Pinpoint the cell where the given text exists, returning its (X, Y) midpoint coordinate. 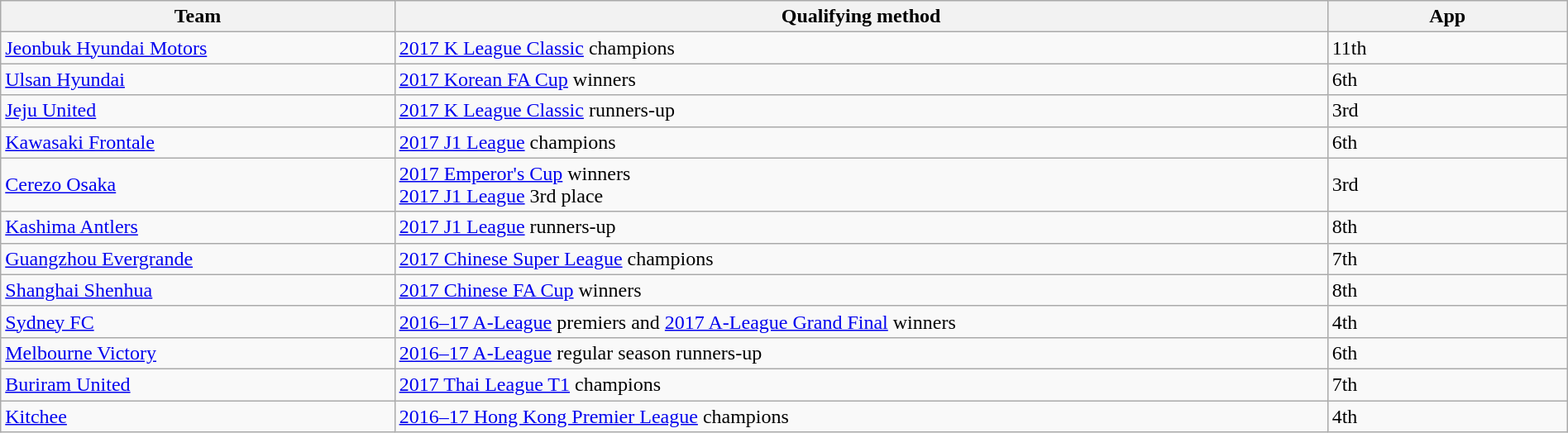
2016–17 A-League regular season runners-up (861, 353)
2016–17 Hong Kong Premier League champions (861, 416)
2017 Chinese FA Cup winners (861, 290)
App (1447, 17)
Qualifying method (861, 17)
Ulsan Hyundai (198, 79)
2017 Emperor's Cup winners2017 J1 League 3rd place (861, 185)
Guangzhou Evergrande (198, 259)
Cerezo Osaka (198, 185)
Kashima Antlers (198, 227)
Kitchee (198, 416)
Buriram United (198, 384)
Shanghai Shenhua (198, 290)
2017 J1 League champions (861, 142)
Jeonbuk Hyundai Motors (198, 48)
2017 K League Classic runners-up (861, 111)
2016–17 A-League premiers and 2017 A-League Grand Final winners (861, 321)
2017 J1 League runners-up (861, 227)
Sydney FC (198, 321)
Jeju United (198, 111)
2017 Chinese Super League champions (861, 259)
2017 K League Classic champions (861, 48)
Kawasaki Frontale (198, 142)
Team (198, 17)
11th (1447, 48)
2017 Korean FA Cup winners (861, 79)
Melbourne Victory (198, 353)
2017 Thai League T1 champions (861, 384)
